Pinpoint the cell where the given text exists, returning its (X, Y) midpoint coordinate. 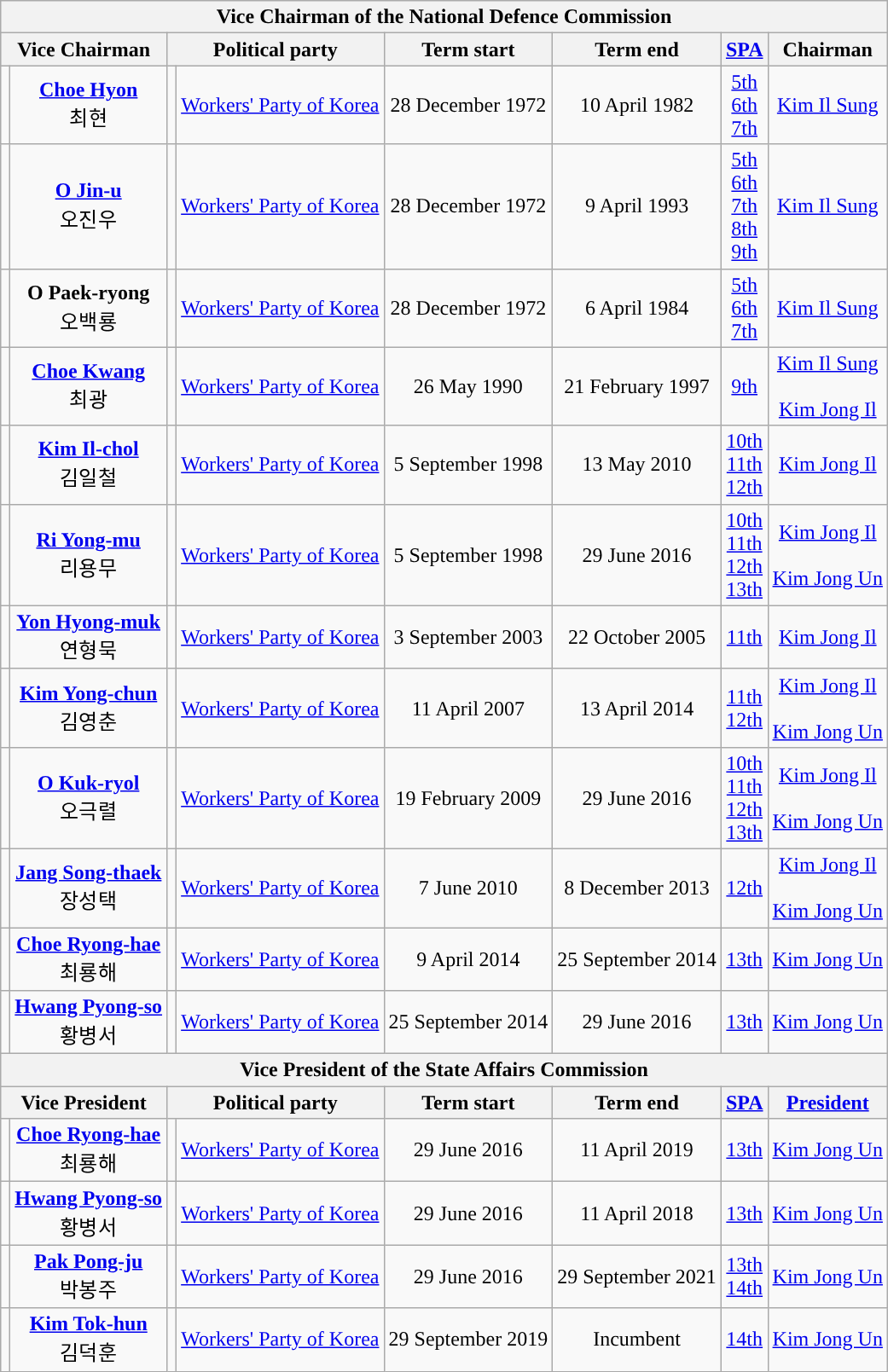
29 September 2019 (468, 1340)
13th14th (744, 1276)
8 December 2013 (637, 888)
Kim Il-chol김일철 (89, 465)
Yon Hyong-muk연형묵 (89, 637)
Pak Pong-ju박봉주 (89, 1276)
Kim Tok-hun김덕훈 (89, 1340)
13 April 2014 (637, 708)
Vice Chairman of the National Defence Commission (444, 17)
12th (744, 888)
11th12th (744, 708)
Jang Song-thaek장성택 (89, 888)
Kim Yong-chun김영춘 (89, 708)
11 April 2018 (637, 1213)
19 February 2009 (468, 798)
6 April 1984 (637, 308)
11 April 2019 (637, 1150)
President (827, 1103)
10 April 1982 (637, 105)
O Jin-u오진우 (89, 206)
O Kuk-ryol오극렬 (89, 798)
21 February 1997 (637, 386)
9 April 2014 (468, 959)
O Paek-ryong오백룡 (89, 308)
Choe Hyon최현 (89, 105)
10th11th12th (744, 465)
22 October 2005 (637, 637)
Vice President of the State Affairs Commission (444, 1070)
11th (744, 637)
Kim Il SungKim Jong Il (827, 386)
7 June 2010 (468, 888)
Incumbent (637, 1340)
13 May 2010 (637, 465)
9th (744, 386)
Vice Chairman (84, 49)
Ri Yong-mu리용무 (89, 554)
9 April 1993 (637, 206)
3 September 2003 (468, 637)
Choe Kwang최광 (89, 386)
Vice President (84, 1103)
26 May 1990 (468, 386)
29 September 2021 (637, 1276)
5th6th7th8th9th (744, 206)
Chairman (827, 49)
14th (744, 1340)
11 April 2007 (468, 708)
